Locate the cell with the specified text and output its (X, Y) center coordinate. 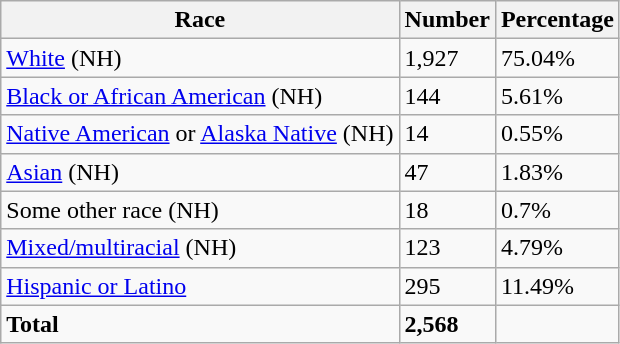
1,927 (447, 58)
2,568 (447, 324)
144 (447, 96)
Number (447, 20)
Hispanic or Latino (200, 286)
Race (200, 20)
11.49% (557, 286)
18 (447, 210)
123 (447, 248)
14 (447, 134)
295 (447, 286)
0.7% (557, 210)
1.83% (557, 172)
Asian (NH) (200, 172)
4.79% (557, 248)
0.55% (557, 134)
Total (200, 324)
5.61% (557, 96)
Percentage (557, 20)
Black or African American (NH) (200, 96)
Some other race (NH) (200, 210)
75.04% (557, 58)
Mixed/multiracial (NH) (200, 248)
Native American or Alaska Native (NH) (200, 134)
47 (447, 172)
White (NH) (200, 58)
